Identify which cell holds the provided text, then report its (x, y) central coordinate. 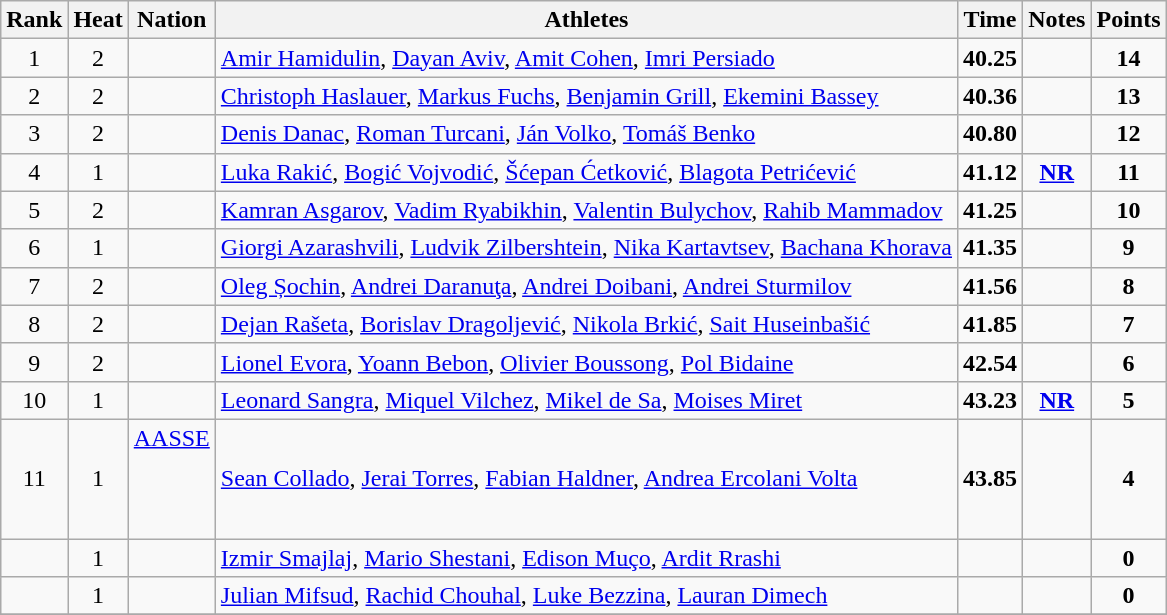
13 (1128, 96)
AASSE (172, 478)
3 (34, 134)
43.85 (990, 478)
Dejan Rašeta, Borislav Dragoljević, Nikola Brkić, Sait Huseinbašić (586, 324)
Giorgi Azarashvili, Ludvik Zilbershtein, Nika Kartavtsev, Bachana Khorava (586, 248)
41.56 (990, 286)
14 (1128, 58)
41.12 (990, 172)
Heat (98, 20)
Lionel Evora, Yoann Bebon, Olivier Boussong, Pol Bidaine (586, 362)
40.25 (990, 58)
Luka Rakić, Bogić Vojvodić, Šćepan Ćetković, Blagota Petrićević (586, 172)
Leonard Sangra, Miquel Vilchez, Mikel de Sa, Moises Miret (586, 400)
Notes (1057, 20)
12 (1128, 134)
41.35 (990, 248)
Amir Hamidulin, Dayan Aviv, Amit Cohen, Imri Persiado (586, 58)
Oleg Șochin, Andrei Daranuţa, Andrei Doibani, Andrei Sturmilov (586, 286)
Athletes (586, 20)
42.54 (990, 362)
Time (990, 20)
Kamran Asgarov, Vadim Ryabikhin, Valentin Bulychov, Rahib Mammadov (586, 210)
Points (1128, 20)
Rank (34, 20)
Izmir Smajlaj, Mario Shestani, Edison Muço, Ardit Rrashi (586, 557)
Nation (172, 20)
Denis Danac, Roman Turcani, Ján Volko, Tomáš Benko (586, 134)
Julian Mifsud, Rachid Chouhal, Luke Bezzina, Lauran Dimech (586, 596)
41.85 (990, 324)
Sean Collado, Jerai Torres, Fabian Haldner, Andrea Ercolani Volta (586, 478)
Christoph Haslauer, Markus Fuchs, Benjamin Grill, Ekemini Bassey (586, 96)
43.23 (990, 400)
40.36 (990, 96)
41.25 (990, 210)
40.80 (990, 134)
